Scan for the cell matching the given text and deliver its [X, Y] coordinate at center. 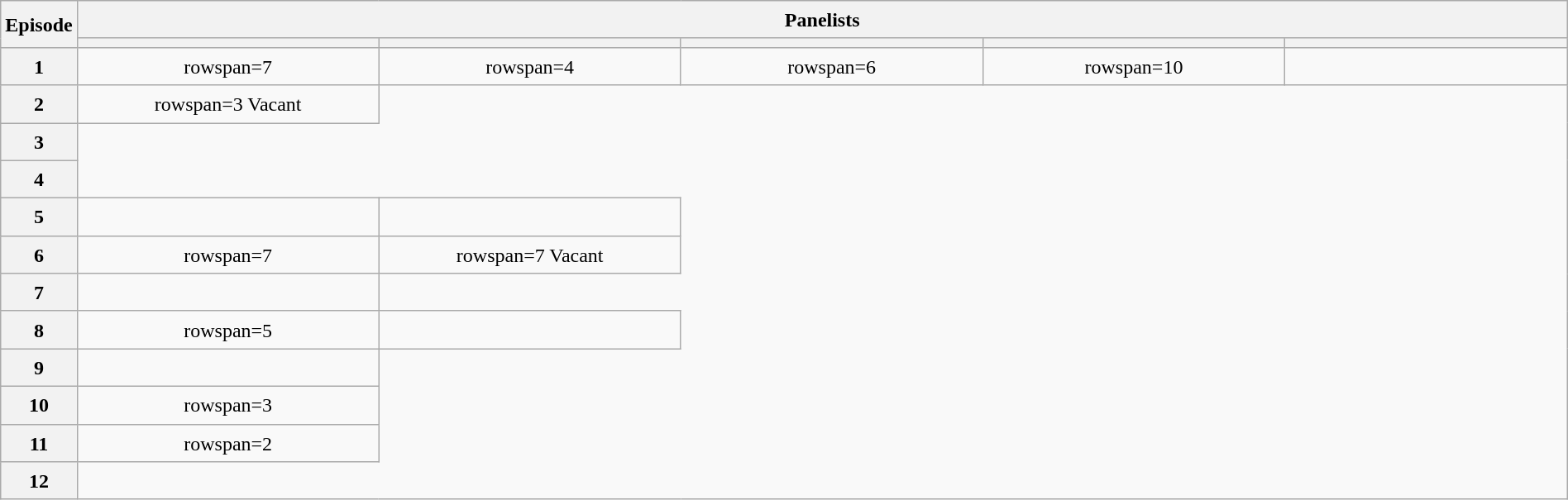
rowspan=2 [228, 443]
Panelists [822, 20]
rowspan=3 Vacant [228, 104]
12 [39, 481]
11 [39, 443]
1 [39, 66]
rowspan=10 [1134, 66]
5 [39, 217]
rowspan=6 [832, 66]
7 [39, 293]
rowspan=7 Vacant [529, 255]
Episode [39, 25]
8 [39, 330]
rowspan=4 [529, 66]
2 [39, 104]
6 [39, 255]
10 [39, 405]
9 [39, 368]
rowspan=3 [228, 405]
3 [39, 141]
rowspan=5 [228, 330]
4 [39, 179]
